From the cell containing the given text, extract its center point as [X, Y] coordinate. 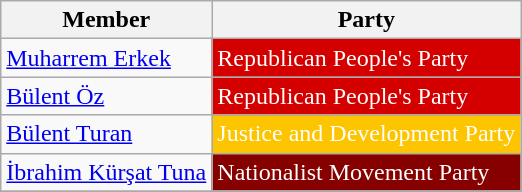
İbrahim Kürşat Tuna [106, 172]
Bülent Turan [106, 134]
Muharrem Erkek [106, 58]
Member [106, 20]
Party [366, 20]
Bülent Öz [106, 96]
Nationalist Movement Party [366, 172]
Justice and Development Party [366, 134]
